Output the [x, y] coordinate of the center of the cell containing the given text.  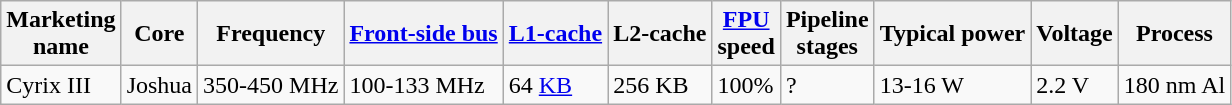
180 nm Al [1174, 85]
Marketingname [61, 34]
FPUspeed [746, 34]
13-16 W [952, 85]
100% [746, 85]
L2-cache [660, 34]
350-450 MHz [271, 85]
L1-cache [555, 34]
? [827, 85]
Frequency [271, 34]
Typical power [952, 34]
100-133 MHz [424, 85]
Process [1174, 34]
Voltage [1075, 34]
2.2 V [1075, 85]
64 KB [555, 85]
256 KB [660, 85]
Core [159, 34]
Front-side bus [424, 34]
Joshua [159, 85]
Pipelinestages [827, 34]
Cyrix III [61, 85]
